Extract the [x, y] coordinate from the center of the cell holding the provided text.  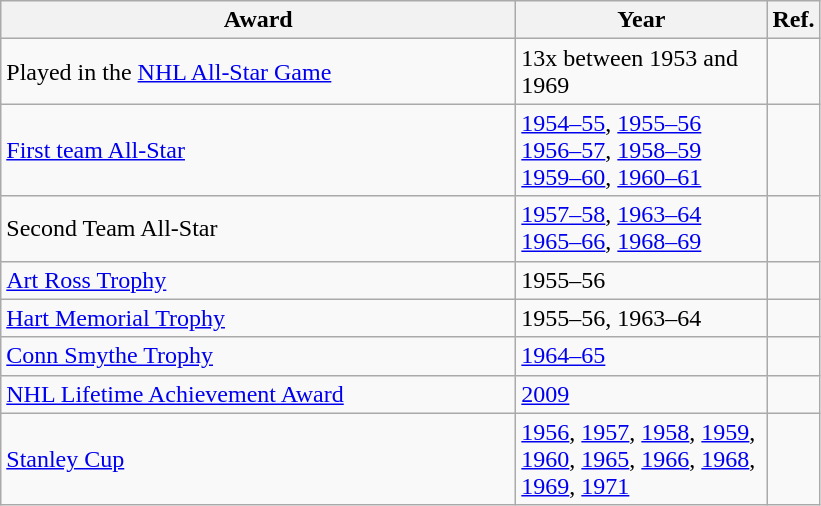
Art Ross Trophy [258, 280]
1955–56, 1963–64 [642, 318]
1964–65 [642, 356]
Year [642, 20]
1954–55, 1955–561956–57, 1958–591959–60, 1960–61 [642, 150]
2009 [642, 394]
Second Team All-Star [258, 228]
Stanley Cup [258, 459]
Ref. [794, 20]
13x between 1953 and 1969 [642, 72]
First team All-Star [258, 150]
Award [258, 20]
NHL Lifetime Achievement Award [258, 394]
Conn Smythe Trophy [258, 356]
1957–58, 1963–641965–66, 1968–69 [642, 228]
1956, 1957, 1958, 1959, 1960, 1965, 1966, 1968, 1969, 1971 [642, 459]
1955–56 [642, 280]
Played in the NHL All-Star Game [258, 72]
Hart Memorial Trophy [258, 318]
